Search for the cell housing the specified text and yield its [x, y] center coordinate. 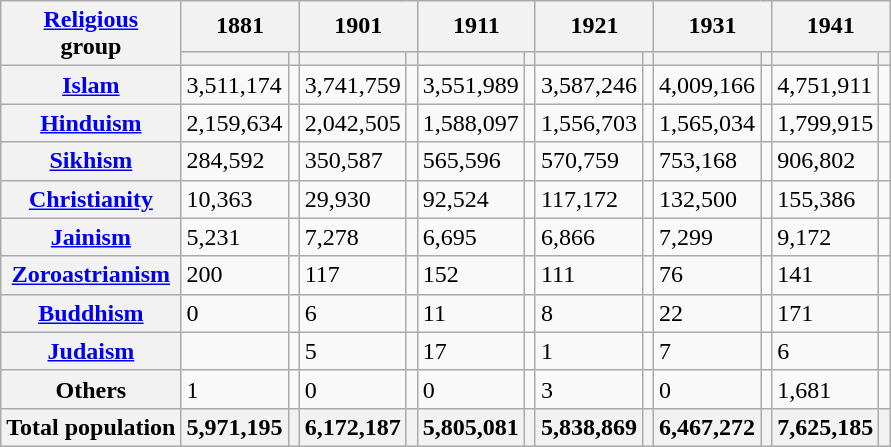
1,556,703 [588, 123]
141 [826, 275]
1,681 [826, 389]
1901 [358, 26]
Islam [91, 85]
1881 [240, 26]
200 [234, 275]
3,551,989 [470, 85]
284,592 [234, 161]
7,625,185 [826, 427]
7,299 [708, 237]
1931 [713, 26]
1921 [594, 26]
2,042,505 [352, 123]
17 [470, 351]
29,930 [352, 199]
111 [588, 275]
92,524 [470, 199]
5,805,081 [470, 427]
9,172 [826, 237]
Zoroastrianism [91, 275]
Christianity [91, 199]
5,231 [234, 237]
1941 [831, 26]
Buddhism [91, 313]
152 [470, 275]
2,159,634 [234, 123]
22 [708, 313]
3,741,759 [352, 85]
4,751,911 [826, 85]
5 [352, 351]
Others [91, 389]
1,565,034 [708, 123]
570,759 [588, 161]
8 [588, 313]
7,278 [352, 237]
6,467,272 [708, 427]
155,386 [826, 199]
5,838,869 [588, 427]
Total population [91, 427]
117 [352, 275]
906,802 [826, 161]
171 [826, 313]
1,588,097 [470, 123]
753,168 [708, 161]
5,971,195 [234, 427]
3,587,246 [588, 85]
6,172,187 [352, 427]
132,500 [708, 199]
Sikhism [91, 161]
7 [708, 351]
117,172 [588, 199]
3,511,174 [234, 85]
Judaism [91, 351]
10,363 [234, 199]
6,866 [588, 237]
350,587 [352, 161]
6,695 [470, 237]
11 [470, 313]
Jainism [91, 237]
Hinduism [91, 123]
76 [708, 275]
565,596 [470, 161]
Religiousgroup [91, 34]
1,799,915 [826, 123]
4,009,166 [708, 85]
3 [588, 389]
1911 [476, 26]
